Search for the cell housing the specified text and yield its [X, Y] center coordinate. 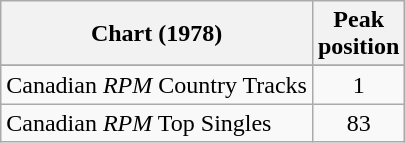
Canadian RPM Top Singles [157, 123]
Peakposition [358, 34]
Canadian RPM Country Tracks [157, 85]
1 [358, 85]
83 [358, 123]
Chart (1978) [157, 34]
